Detect which cell encompasses the target text, then output its [x, y] center coordinate. 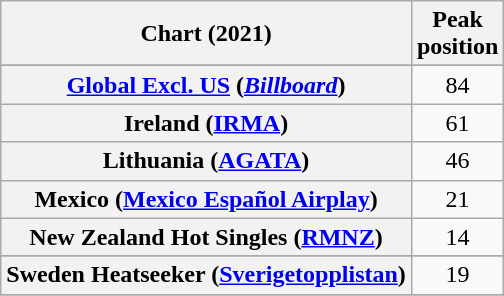
14 [457, 237]
New Zealand Hot Singles (RMNZ) [206, 237]
46 [457, 161]
Sweden Heatseeker (Sverigetopplistan) [206, 275]
Peakposition [457, 34]
Mexico (Mexico Español Airplay) [206, 199]
19 [457, 275]
Ireland (IRMA) [206, 123]
Global Excl. US (Billboard) [206, 85]
Lithuania (AGATA) [206, 161]
21 [457, 199]
84 [457, 85]
61 [457, 123]
Chart (2021) [206, 34]
